Extract the [x, y] coordinate from the center of the cell holding the provided text.  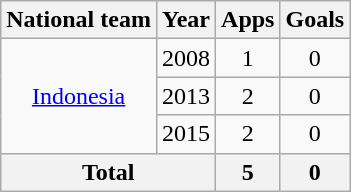
Indonesia [79, 96]
National team [79, 20]
5 [248, 172]
1 [248, 58]
2008 [186, 58]
Goals [315, 20]
Year [186, 20]
2013 [186, 96]
2015 [186, 134]
Apps [248, 20]
Total [108, 172]
